Identify which cell holds the provided text, then report its [x, y] central coordinate. 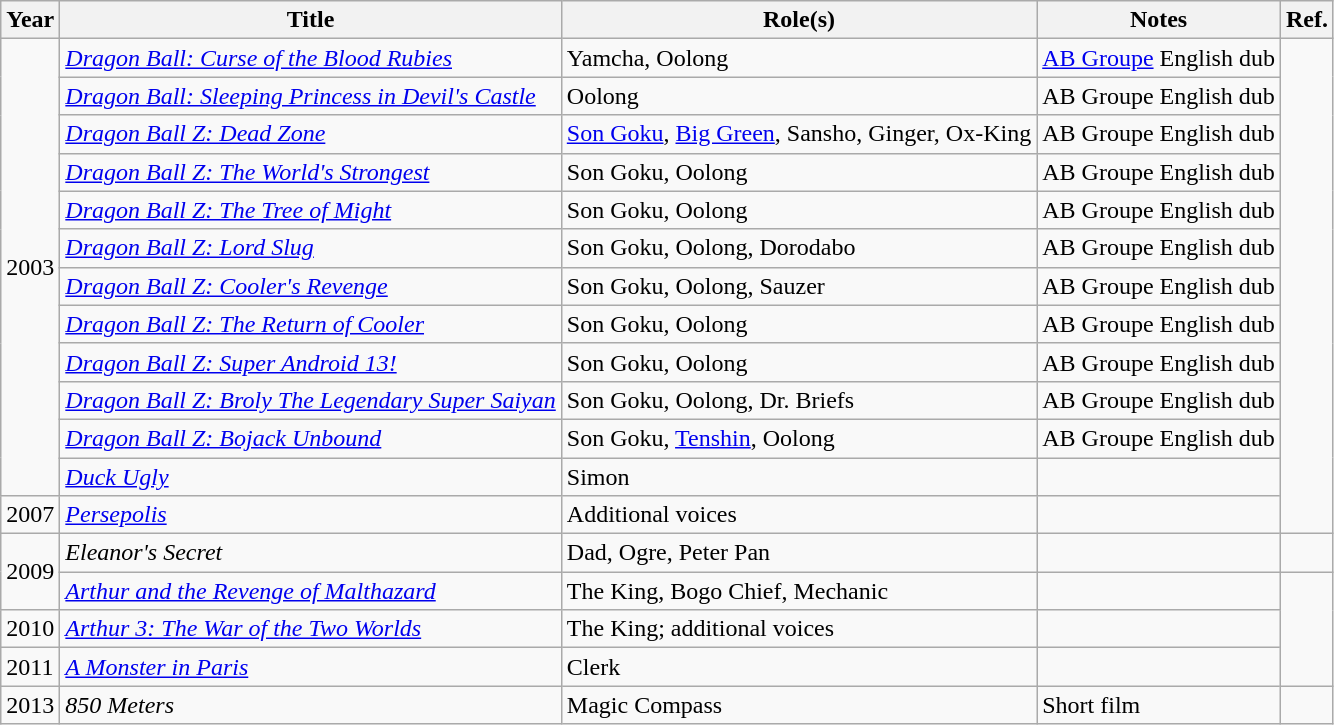
2007 [30, 515]
Arthur and the Revenge of Malthazard [310, 591]
Dragon Ball Z: The Return of Cooler [310, 324]
Dragon Ball: Sleeping Princess in Devil's Castle [310, 96]
Simon [798, 477]
2013 [30, 705]
Title [310, 20]
The King, Bogo Chief, Mechanic [798, 591]
Notes [1159, 20]
Yamcha, Oolong [798, 58]
Magic Compass [798, 705]
850 Meters [310, 705]
Oolong [798, 96]
Duck Ugly [310, 477]
Eleanor's Secret [310, 553]
2011 [30, 667]
The King; additional voices [798, 629]
Persepolis [310, 515]
Clerk [798, 667]
Dragon Ball Z: Broly The Legendary Super Saiyan [310, 400]
Dragon Ball Z: Super Android 13! [310, 362]
Son Goku, Tenshin, Oolong [798, 438]
Dragon Ball Z: Lord Slug [310, 248]
2003 [30, 268]
Role(s) [798, 20]
Dragon Ball Z: The Tree of Might [310, 210]
Son Goku, Oolong, Dorodabo [798, 248]
Son Goku, Big Green, Sansho, Ginger, Ox-King [798, 134]
Dragon Ball: Curse of the Blood Rubies [310, 58]
2010 [30, 629]
Year [30, 20]
Dad, Ogre, Peter Pan [798, 553]
Ref. [1306, 20]
Short film [1159, 705]
Dragon Ball Z: The World's Strongest [310, 172]
Dragon Ball Z: Cooler's Revenge [310, 286]
Arthur 3: The War of the Two Worlds [310, 629]
Additional voices [798, 515]
2009 [30, 572]
Dragon Ball Z: Dead Zone [310, 134]
Son Goku, Oolong, Sauzer [798, 286]
A Monster in Paris [310, 667]
Son Goku, Oolong, Dr. Briefs [798, 400]
Dragon Ball Z: Bojack Unbound [310, 438]
